Return [x, y] of the center of cell containing provided text 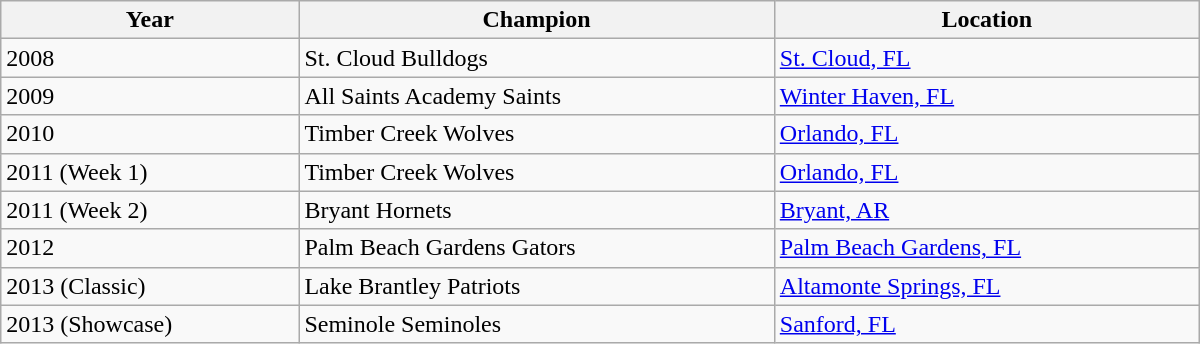
Palm Beach Gardens Gators [536, 248]
Sanford, FL [986, 324]
All Saints Academy Saints [536, 96]
2013 (Showcase) [150, 324]
Champion [536, 20]
St. Cloud, FL [986, 58]
Bryant Hornets [536, 210]
2008 [150, 58]
Location [986, 20]
Seminole Seminoles [536, 324]
2013 (Classic) [150, 286]
Winter Haven, FL [986, 96]
Palm Beach Gardens, FL [986, 248]
Bryant, AR [986, 210]
2011 (Week 1) [150, 172]
2009 [150, 96]
Year [150, 20]
2011 (Week 2) [150, 210]
Lake Brantley Patriots [536, 286]
2010 [150, 134]
2012 [150, 248]
St. Cloud Bulldogs [536, 58]
Altamonte Springs, FL [986, 286]
